Output the [X, Y] coordinate of the center of the cell containing the given text.  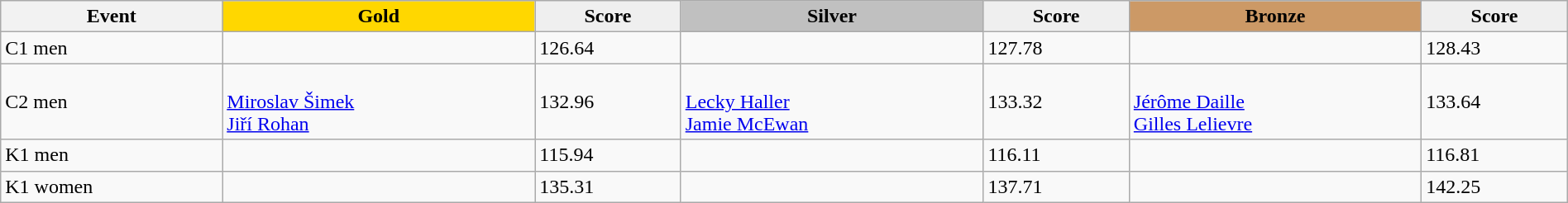
Lecky HallerJamie McEwan [832, 101]
128.43 [1495, 48]
K1 men [112, 155]
135.31 [608, 186]
115.94 [608, 155]
116.11 [1056, 155]
Gold [379, 17]
Miroslav ŠimekJiří Rohan [379, 101]
142.25 [1495, 186]
Bronze [1275, 17]
Event [112, 17]
K1 women [112, 186]
C2 men [112, 101]
C1 men [112, 48]
116.81 [1495, 155]
133.64 [1495, 101]
137.71 [1056, 186]
126.64 [608, 48]
127.78 [1056, 48]
133.32 [1056, 101]
Silver [832, 17]
132.96 [608, 101]
Jérôme DailleGilles Lelievre [1275, 101]
